Provide the (X, Y) coordinate of the cell's center where the given text is located.  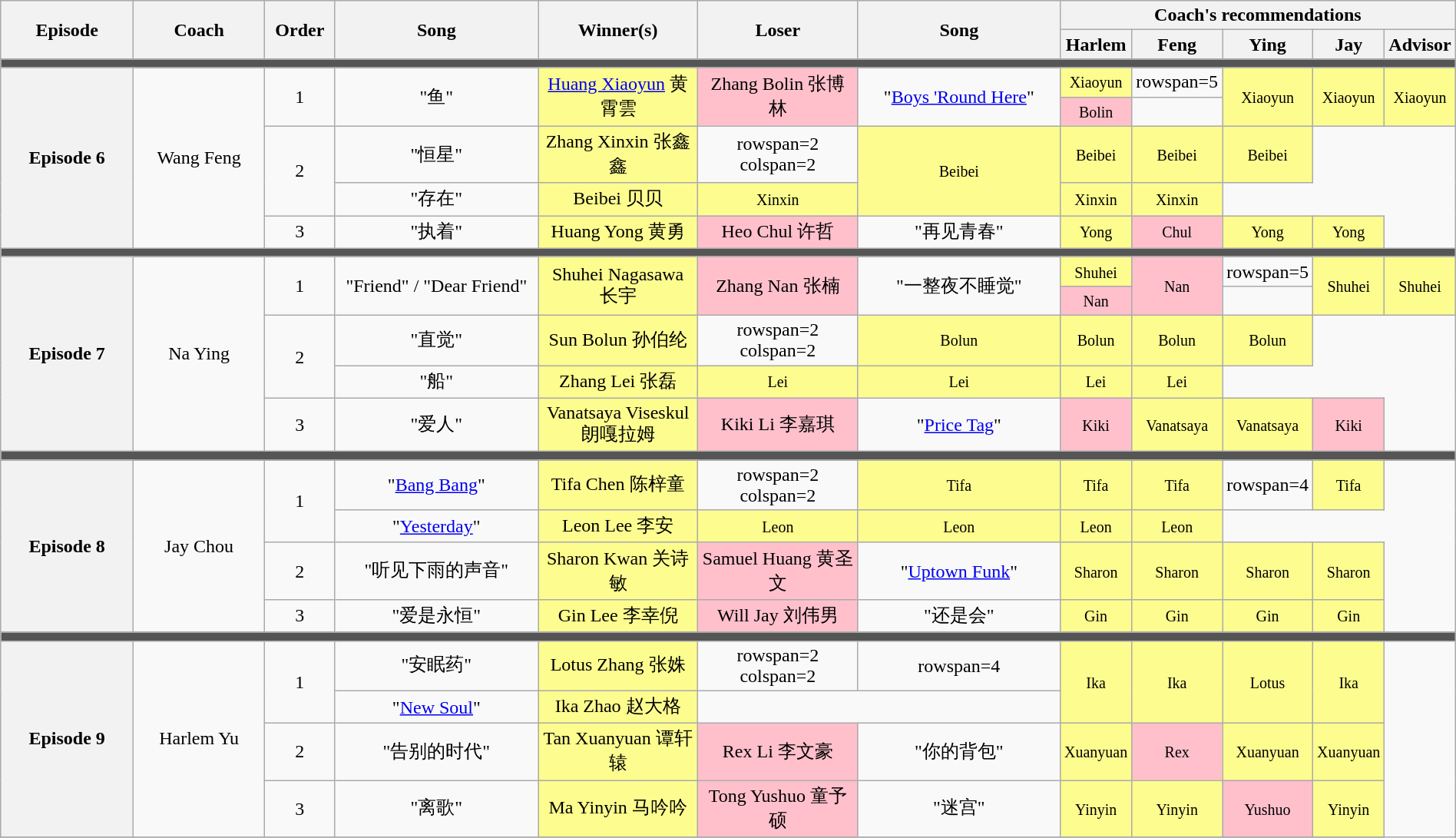
"听见下雨的声音" (436, 571)
"存在" (436, 200)
"恒星" (436, 154)
Chul (1177, 232)
Winner(s) (618, 30)
Rex Li 李文豪 (778, 752)
"Boys 'Round Here" (958, 97)
"还是会" (958, 616)
"告别的时代" (436, 752)
"一整夜不睡觉" (958, 286)
Samuel Huang 黄圣文 (778, 571)
Huang Xiaoyun 黄霄雲 (618, 97)
"Price Tag" (958, 425)
Kiki Li 李嘉琪 (778, 425)
"迷宫" (958, 809)
Heo Chul 许哲 (778, 232)
"再见青春" (958, 232)
Lotus (1268, 682)
Order (299, 30)
Yushuo (1268, 809)
"Friend" / "Dear Friend" (436, 286)
Episode 7 (68, 353)
Coach (200, 30)
Na Ying (200, 353)
Loser (778, 30)
Advisor (1420, 45)
Episode 8 (68, 546)
"直觉" (436, 340)
Episode 9 (68, 739)
Wang Feng (200, 158)
Ying (1268, 45)
"你的背包" (958, 752)
Sun Bolun 孙伯纶 (618, 340)
"Uptown Funk" (958, 571)
Beibei 贝贝 (618, 200)
Tong Yushuo 童予硕 (778, 809)
Rex (1177, 752)
Zhang Xinxin 张鑫鑫 (618, 154)
Coach's recommendations (1258, 15)
Will Jay 刘伟男 (778, 616)
"船" (436, 383)
Ma Yinyin 马吟吟 (618, 809)
Feng (1177, 45)
Huang Yong 黄勇 (618, 232)
"Yesterday" (436, 527)
Gin Lee 李幸倪 (618, 616)
Tan Xuanyuan 谭轩辕 (618, 752)
Ika Zhao 赵大格 (618, 707)
Leon Lee 李安 (618, 527)
Episode (68, 30)
Episode 6 (68, 158)
Lotus Zhang 张姝 (618, 665)
Harlem Yu (200, 739)
Zhang Lei 张磊 (618, 383)
Jay Chou (200, 546)
"New Soul" (436, 707)
"鱼" (436, 97)
"离歌" (436, 809)
"安眠药" (436, 665)
"爱人" (436, 425)
"执着" (436, 232)
Zhang Bolin 张博林 (778, 97)
Shuhei Nagasawa 长宇 (618, 286)
Tifa Chen 陈梓童 (618, 485)
Vanatsaya Viseskul 朗嘎拉姆 (618, 425)
Harlem (1095, 45)
Jay (1348, 45)
"Bang Bang" (436, 485)
Zhang Nan 张楠 (778, 286)
"爱是永恒" (436, 616)
Sharon Kwan 关诗敏 (618, 571)
Bolin (1095, 111)
